Capture the cell that displays the provided text and extract its (x, y) central coordinate. 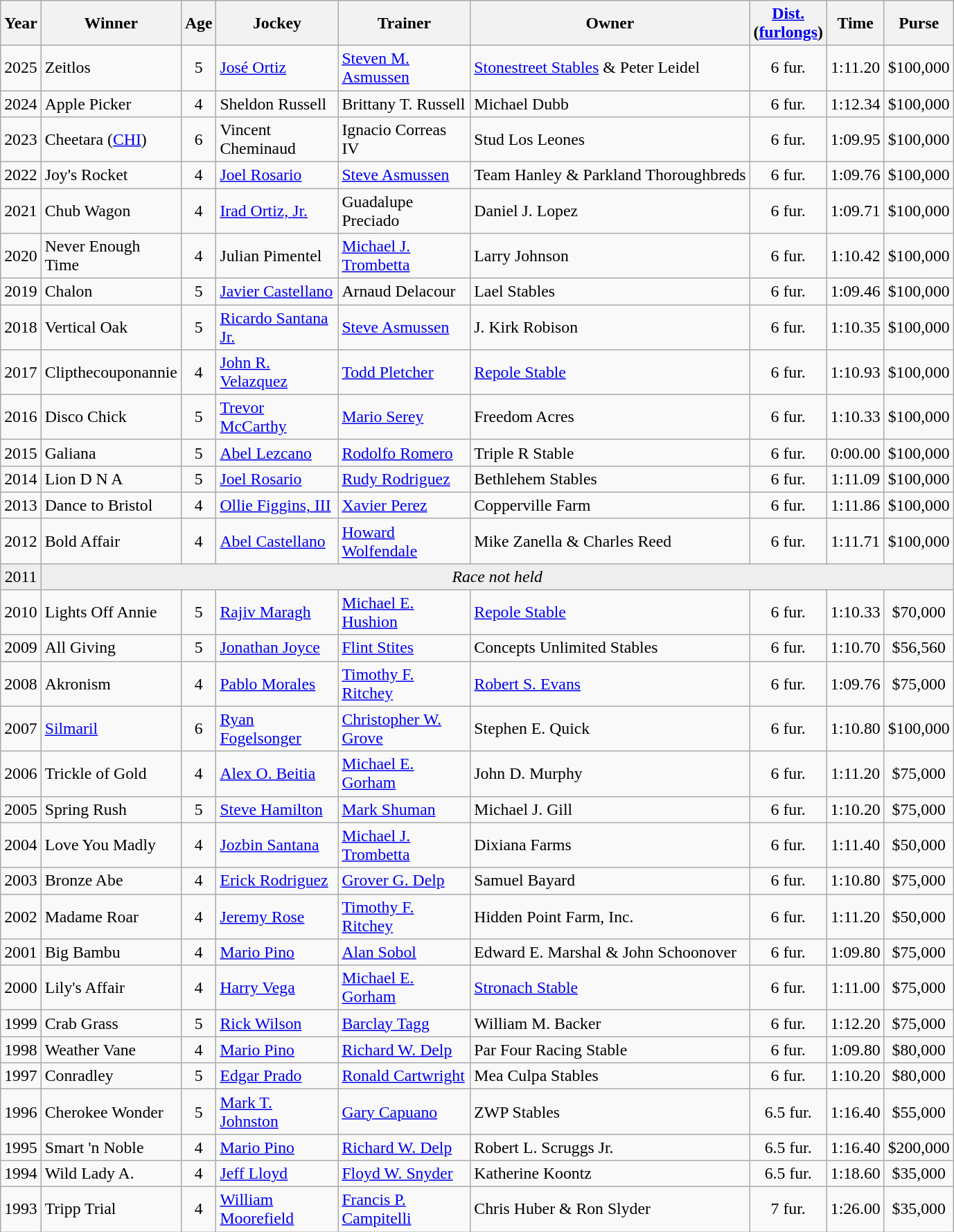
Alan Sobol (405, 952)
2021 (21, 211)
Ryan Fogelsonger (277, 729)
$200,000 (919, 1147)
Edgar Prado (277, 1076)
2022 (21, 175)
Crab Grass (111, 1023)
Disco Chick (111, 417)
Pablo Morales (277, 683)
Owner (610, 24)
Harry Vega (277, 988)
Ignacio Correas IV (405, 139)
1:11.40 (855, 845)
1995 (21, 1147)
2013 (21, 505)
Xavier Perez (405, 505)
1:26.00 (855, 1210)
Javier Castellano (277, 291)
Bronze Abe (111, 881)
1:18.60 (855, 1174)
Wild Lady A. (111, 1174)
2006 (21, 773)
Brittany T. Russell (405, 104)
1:10.93 (855, 371)
$70,000 (919, 613)
7 fur. (788, 1210)
1:11.86 (855, 505)
Stephen E. Quick (610, 729)
2005 (21, 809)
ZWP Stables (610, 1111)
Mea Culpa Stables (610, 1076)
1:09.71 (855, 211)
Ollie Figgins, III (277, 505)
Copperville Farm (610, 505)
Ronald Cartwright (405, 1076)
John R. Velazquez (277, 371)
Jockey (277, 24)
Gary Capuano (405, 1111)
1996 (21, 1111)
1998 (21, 1050)
Mike Zanella & Charles Reed (610, 540)
Bethlehem Stables (610, 479)
J. Kirk Robison (610, 327)
Age (198, 24)
Flint Stites (405, 648)
Cheetara (CHI) (111, 139)
Chub Wagon (111, 211)
2002 (21, 916)
Purse (919, 24)
1:11.71 (855, 540)
José Ortiz (277, 68)
Robert S. Evans (610, 683)
Christopher W. Grove (405, 729)
1:10.42 (855, 255)
2024 (21, 104)
Year (21, 24)
1:12.20 (855, 1023)
Trickle of Gold (111, 773)
Tripp Trial (111, 1210)
Todd Pletcher (405, 371)
Winner (111, 24)
1:09.46 (855, 291)
Rudy Rodriguez (405, 479)
Irad Ortiz, Jr. (277, 211)
Madame Roar (111, 916)
Smart 'n Noble (111, 1147)
Mario Serey (405, 417)
Freedom Acres (610, 417)
2020 (21, 255)
2019 (21, 291)
Vertical Oak (111, 327)
Concepts Unlimited Stables (610, 648)
Conradley (111, 1076)
Race not held (497, 577)
William M. Backer (610, 1023)
Akronism (111, 683)
Rick Wilson (277, 1023)
Hidden Point Farm, Inc. (610, 916)
1:09.95 (855, 139)
2008 (21, 683)
Howard Wolfendale (405, 540)
Trainer (405, 24)
1994 (21, 1174)
1:12.34 (855, 104)
Guadalupe Preciado (405, 211)
2012 (21, 540)
Jeff Lloyd (277, 1174)
$55,000 (919, 1111)
Robert L. Scruggs Jr. (610, 1147)
Floyd W. Snyder (405, 1174)
2004 (21, 845)
1:10.35 (855, 327)
Love You Madly (111, 845)
2015 (21, 452)
Arnaud Delacour (405, 291)
2009 (21, 648)
Bold Affair (111, 540)
2016 (21, 417)
Samuel Bayard (610, 881)
William Moorefield (277, 1210)
Lael Stables (610, 291)
Team Hanley & Parkland Thoroughbreds (610, 175)
Zeitlos (111, 68)
Alex O. Beitia (277, 773)
2025 (21, 68)
Larry Johnson (610, 255)
1:11.00 (855, 988)
Edward E. Marshal & John Schoonover (610, 952)
2017 (21, 371)
Daniel J. Lopez (610, 211)
Galiana (111, 452)
Lily's Affair (111, 988)
Erick Rodriguez (277, 881)
1:11.09 (855, 479)
Time (855, 24)
Rodolfo Romero (405, 452)
Chalon (111, 291)
1997 (21, 1076)
Apple Picker (111, 104)
Triple R Stable (610, 452)
Chris Huber & Ron Slyder (610, 1210)
Sheldon Russell (277, 104)
Rajiv Maragh (277, 613)
2007 (21, 729)
Lights Off Annie (111, 613)
Clipthecouponannie (111, 371)
Mark T. Johnston (277, 1111)
Michael E. Hushion (405, 613)
Abel Castellano (277, 540)
Stud Los Leones (610, 139)
Trevor McCarthy (277, 417)
Jeremy Rose (277, 916)
Big Bambu (111, 952)
Jonathan Joyce (277, 648)
Dist. (furlongs) (788, 24)
Jozbin Santana (277, 845)
2003 (21, 881)
Grover G. Delp (405, 881)
Cherokee Wonder (111, 1111)
1999 (21, 1023)
1993 (21, 1210)
Joy's Rocket (111, 175)
Dixiana Farms (610, 845)
Par Four Racing Stable (610, 1050)
0:00.00 (855, 452)
Michael Dubb (610, 104)
Mark Shuman (405, 809)
Stronach Stable (610, 988)
Dance to Bristol (111, 505)
Weather Vane (111, 1050)
Spring Rush (111, 809)
2018 (21, 327)
Julian Pimentel (277, 255)
2000 (21, 988)
1:10.70 (855, 648)
Silmaril (111, 729)
Francis P. Campitelli (405, 1210)
2010 (21, 613)
Steve Hamilton (277, 809)
Barclay Tagg (405, 1023)
Abel Lezcano (277, 452)
All Giving (111, 648)
Vincent Cheminaud (277, 139)
Katherine Koontz (610, 1174)
2011 (21, 577)
Ricardo Santana Jr. (277, 327)
Stonestreet Stables & Peter Leidel (610, 68)
2001 (21, 952)
Michael J. Gill (610, 809)
John D. Murphy (610, 773)
$56,560 (919, 648)
Never Enough Time (111, 255)
2023 (21, 139)
Steven M. Asmussen (405, 68)
2014 (21, 479)
Lion D N A (111, 479)
